Locate the cell with the specified text and output its (x, y) center coordinate. 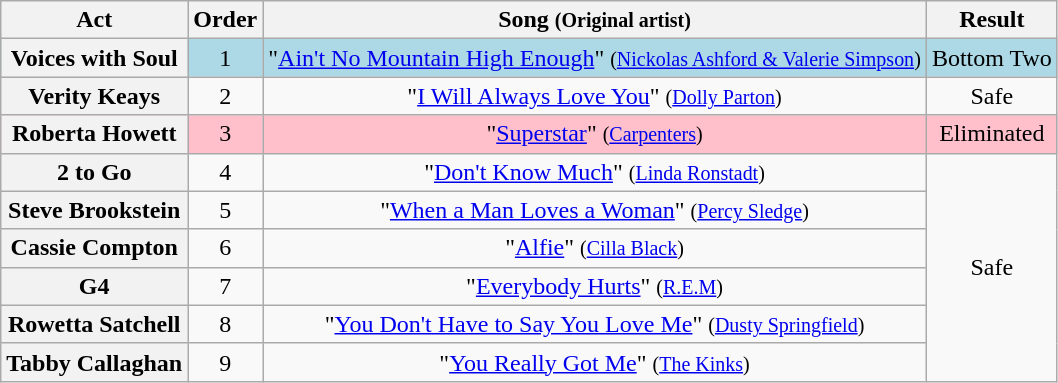
7 (226, 286)
Steve Brookstein (94, 210)
"Don't Know Much" (Linda Ronstadt) (595, 172)
G4 (94, 286)
Song (Original artist) (595, 20)
4 (226, 172)
"Alfie" (Cilla Black) (595, 248)
"Ain't No Mountain High Enough" (Nickolas Ashford & Valerie Simpson) (595, 58)
2 to Go (94, 172)
Verity Keays (94, 96)
5 (226, 210)
"Superstar" (Carpenters) (595, 134)
Tabby Callaghan (94, 362)
3 (226, 134)
Eliminated (992, 134)
"You Don't Have to Say You Love Me" (Dusty Springfield) (595, 324)
"When a Man Loves a Woman" (Percy Sledge) (595, 210)
8 (226, 324)
6 (226, 248)
Voices with Soul (94, 58)
Result (992, 20)
1 (226, 58)
"I Will Always Love You" (Dolly Parton) (595, 96)
"You Really Got Me" (The Kinks) (595, 362)
"Everybody Hurts" (R.E.M) (595, 286)
Order (226, 20)
Roberta Howett (94, 134)
Rowetta Satchell (94, 324)
2 (226, 96)
9 (226, 362)
Bottom Two (992, 58)
Cassie Compton (94, 248)
Act (94, 20)
